Return (x, y) of the center of cell containing provided text 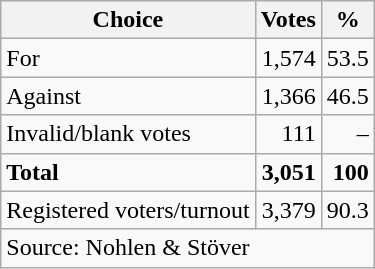
Source: Nohlen & Stöver (188, 248)
For (128, 58)
111 (288, 134)
Votes (288, 20)
100 (348, 172)
53.5 (348, 58)
46.5 (348, 96)
– (348, 134)
1,574 (288, 58)
Invalid/blank votes (128, 134)
3,051 (288, 172)
Choice (128, 20)
90.3 (348, 210)
1,366 (288, 96)
Total (128, 172)
% (348, 20)
Registered voters/turnout (128, 210)
Against (128, 96)
3,379 (288, 210)
